Scan for the cell matching the given text and deliver its [X, Y] coordinate at center. 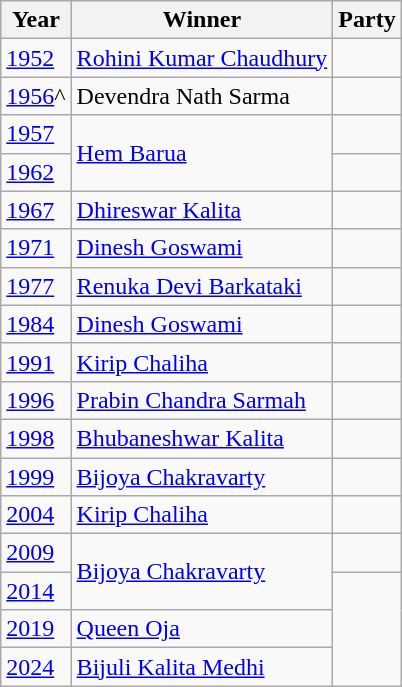
1977 [36, 286]
Prabin Chandra Sarmah [202, 400]
2009 [36, 553]
Party [367, 20]
1971 [36, 248]
1962 [36, 172]
2024 [36, 667]
1991 [36, 362]
Bhubaneshwar Kalita [202, 438]
Rohini Kumar Chaudhury [202, 58]
Hem Barua [202, 153]
1999 [36, 477]
Queen Oja [202, 629]
2019 [36, 629]
2014 [36, 591]
1956^ [36, 96]
Dhireswar Kalita [202, 210]
Bijuli Kalita Medhi [202, 667]
1952 [36, 58]
2004 [36, 515]
1996 [36, 400]
1998 [36, 438]
Winner [202, 20]
Renuka Devi Barkataki [202, 286]
Devendra Nath Sarma [202, 96]
1967 [36, 210]
1957 [36, 134]
Year [36, 20]
1984 [36, 324]
